Return (X, Y) of the center of cell containing provided text 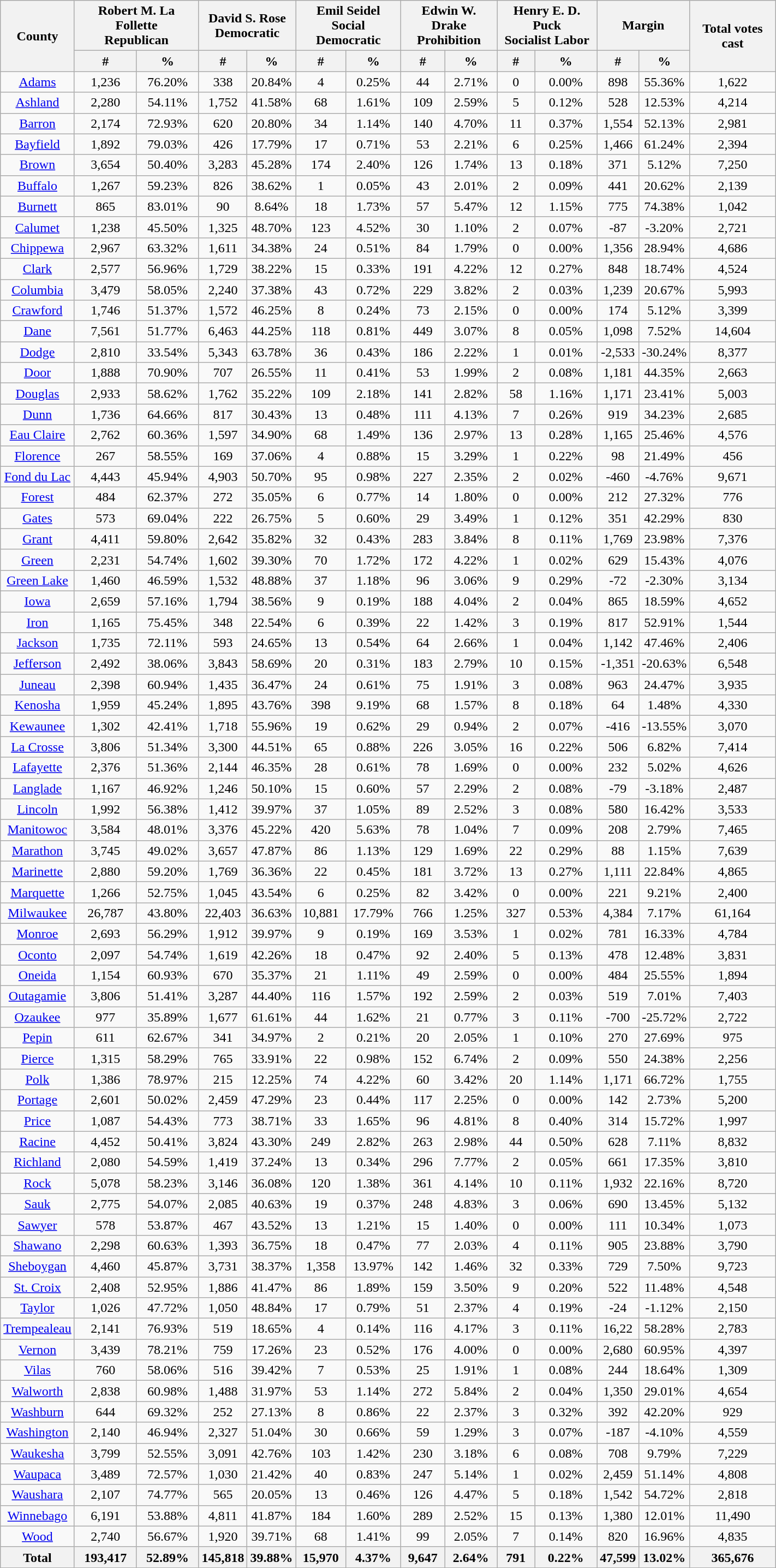
2,140 (105, 1433)
0.10% (566, 1038)
4,784 (733, 934)
Fond du Lac (37, 477)
7,229 (733, 1453)
34.23% (665, 414)
9.19% (373, 705)
Rock (37, 1183)
1.21% (373, 1225)
60.36% (168, 435)
1,992 (105, 809)
Langlade (37, 788)
8.64% (272, 206)
2,487 (733, 788)
4,330 (733, 705)
24.38% (665, 1059)
0.94% (471, 726)
23.41% (665, 394)
99 (423, 1536)
16 (516, 747)
2,601 (105, 1100)
38.37% (272, 1266)
50.02% (168, 1100)
2,231 (105, 560)
35.05% (272, 497)
5.02% (665, 768)
3,654 (105, 165)
60.98% (168, 1391)
1.38% (373, 1183)
Marquette (37, 892)
1,098 (618, 331)
42.29% (665, 518)
1,154 (105, 976)
47.29% (272, 1100)
0.39% (373, 622)
-72 (618, 580)
159 (423, 1287)
2,810 (105, 352)
2,740 (105, 1536)
129 (423, 851)
593 (223, 643)
5.63% (373, 830)
55.36% (665, 82)
4.81% (471, 1121)
16,22 (618, 1329)
3.07% (471, 331)
528 (618, 103)
7.17% (665, 913)
2,376 (105, 768)
230 (423, 1453)
Crawford (37, 311)
3,376 (223, 830)
4,452 (105, 1142)
1,762 (223, 394)
15.43% (665, 560)
Lincoln (37, 809)
44.40% (272, 996)
18.64% (665, 1370)
573 (105, 518)
1,050 (223, 1308)
2.97% (471, 435)
1.73% (373, 206)
12.25% (272, 1079)
Robert M. La FolletteRepublican (136, 26)
72.11% (168, 643)
37.06% (272, 456)
31.97% (272, 1391)
11,490 (733, 1516)
-3.20% (665, 227)
Racine (37, 1142)
29.01% (665, 1391)
4.00% (471, 1350)
136 (423, 435)
74.38% (665, 206)
61,164 (733, 913)
3,399 (733, 311)
1,542 (618, 1495)
2,783 (733, 1329)
26.55% (272, 373)
21.42% (272, 1474)
47.46% (665, 643)
72.57% (168, 1474)
84 (423, 248)
36.75% (272, 1245)
2,150 (733, 1308)
2,240 (223, 290)
2.18% (373, 394)
52.55% (168, 1453)
0.83% (373, 1474)
Juneau (37, 685)
Iron (37, 622)
4,808 (733, 1474)
69.32% (168, 1412)
629 (618, 560)
17.26% (272, 1350)
283 (423, 539)
2,398 (105, 685)
38.06% (168, 664)
1,393 (223, 1245)
60 (423, 1079)
56.29% (168, 934)
1,920 (223, 1536)
7.11% (665, 1142)
4,626 (733, 768)
776 (733, 497)
33.91% (272, 1059)
7,250 (733, 165)
252 (223, 1412)
62.67% (168, 1038)
4,903 (223, 477)
44.35% (665, 373)
4,397 (733, 1350)
620 (223, 123)
39.30% (272, 560)
2,492 (105, 664)
18.74% (665, 269)
565 (223, 1495)
89 (423, 809)
0.20% (566, 1287)
830 (733, 518)
8,720 (733, 1183)
977 (105, 1017)
1,997 (733, 1121)
12.48% (665, 955)
4.17% (471, 1329)
44.51% (272, 747)
3.72% (471, 871)
2,693 (105, 934)
Sawyer (37, 1225)
Pepin (37, 1038)
90 (223, 206)
3,824 (223, 1142)
49 (423, 976)
Florence (37, 456)
92 (423, 955)
1.13% (373, 851)
50.40% (168, 165)
1,238 (105, 227)
7.50% (665, 1266)
0.44% (373, 1100)
1,554 (618, 123)
54.07% (168, 1204)
1,246 (223, 788)
4,524 (733, 269)
98 (618, 456)
117 (423, 1100)
70.90% (168, 373)
2,400 (733, 892)
1.65% (373, 1121)
35.22% (272, 394)
48.84% (272, 1308)
365,676 (733, 1557)
4,384 (618, 913)
1,755 (733, 1079)
-30.24% (665, 352)
3,657 (223, 851)
0.01% (566, 352)
52.75% (168, 892)
2.98% (471, 1142)
3.50% (471, 1287)
3.53% (471, 934)
Total votes cast (733, 36)
36.47% (272, 685)
2,722 (733, 1017)
42.26% (272, 955)
43.54% (272, 892)
65 (321, 747)
-2.30% (665, 580)
75 (423, 685)
898 (618, 82)
456 (733, 456)
Milwaukee (37, 913)
1.72% (373, 560)
Winnebago (37, 1516)
1,073 (733, 1225)
0.86% (373, 1412)
69.04% (168, 518)
781 (618, 934)
1,752 (223, 103)
-1,351 (618, 664)
Pierce (37, 1059)
3.05% (471, 747)
59.80% (168, 539)
-700 (618, 1017)
2,721 (733, 227)
4,576 (733, 435)
39.71% (272, 1536)
23.98% (665, 539)
1.99% (471, 373)
919 (618, 414)
6,548 (733, 664)
56.67% (168, 1536)
Eau Claire (37, 435)
2,080 (105, 1162)
Barron (37, 123)
45.87% (168, 1266)
690 (618, 1204)
52.89% (168, 1557)
5,132 (733, 1204)
628 (618, 1142)
1,239 (618, 290)
Marinette (37, 871)
La Crosse (37, 747)
Iowa (37, 601)
4,559 (733, 1433)
46.25% (272, 311)
58.55% (168, 456)
50.10% (272, 788)
2,880 (105, 871)
Calumet (37, 227)
296 (423, 1162)
Waukesha (37, 1453)
1.79% (471, 248)
1,460 (105, 580)
Lafayette (37, 768)
140 (423, 123)
75.45% (168, 622)
52.13% (665, 123)
1,888 (105, 373)
34.38% (272, 248)
478 (618, 955)
578 (105, 1225)
13.02% (665, 1557)
1.80% (471, 497)
39.88% (272, 1557)
2,174 (105, 123)
47,599 (618, 1557)
229 (423, 290)
54.72% (665, 1495)
152 (423, 1059)
53.88% (168, 1516)
1,619 (223, 955)
26.75% (272, 518)
2,577 (105, 269)
327 (516, 913)
72.93% (168, 123)
145,818 (223, 1557)
1,602 (223, 560)
1.49% (373, 435)
1,718 (223, 726)
Brown (37, 165)
46.94% (168, 1433)
23.88% (665, 1245)
-2,533 (618, 352)
38.62% (272, 186)
1,886 (223, 1287)
51.34% (168, 747)
270 (618, 1038)
1.40% (471, 1225)
20.80% (272, 123)
3,300 (223, 747)
1,236 (105, 82)
6,191 (105, 1516)
3,287 (223, 996)
58.29% (168, 1059)
3,790 (733, 1245)
25.55% (665, 976)
1.05% (373, 809)
38.22% (272, 269)
172 (423, 560)
Emil SeidelSocial Democratic (348, 26)
2.64% (471, 1557)
Sauk (37, 1204)
1,315 (105, 1059)
55.96% (272, 726)
17.35% (665, 1162)
314 (618, 1121)
2,141 (105, 1329)
661 (618, 1162)
18.59% (665, 601)
45.50% (168, 227)
759 (223, 1350)
826 (223, 186)
25 (423, 1370)
Green (37, 560)
59.20% (168, 871)
215 (223, 1079)
39.42% (272, 1370)
1.89% (373, 1287)
7.77% (471, 1162)
3,091 (223, 1453)
2.22% (471, 352)
45.24% (168, 705)
2,933 (105, 394)
351 (618, 518)
1.18% (373, 580)
7,376 (733, 539)
42.41% (168, 726)
1,302 (105, 726)
1.11% (373, 976)
2,097 (105, 955)
48.88% (272, 580)
74.77% (168, 1495)
0.72% (373, 290)
141 (423, 394)
9,723 (733, 1266)
1.62% (373, 1017)
58.62% (168, 394)
4.13% (471, 414)
28.94% (665, 248)
Jefferson (37, 664)
1,466 (618, 144)
-24 (618, 1308)
2,685 (733, 414)
0.28% (566, 435)
1,959 (105, 705)
1.74% (471, 165)
848 (618, 269)
-1.12% (665, 1308)
4,214 (733, 103)
392 (618, 1412)
208 (618, 830)
79.03% (168, 144)
2,659 (105, 601)
1.29% (471, 1433)
Monroe (37, 934)
0.54% (373, 643)
975 (733, 1038)
3,843 (223, 664)
4.52% (373, 227)
2,680 (618, 1350)
707 (223, 373)
123 (321, 227)
1,894 (733, 976)
15.72% (665, 1121)
1,736 (105, 414)
2,642 (223, 539)
221 (618, 892)
3,810 (733, 1162)
Ashland (37, 103)
4,835 (733, 1536)
Green Lake (37, 580)
1,380 (618, 1516)
Chippewa (37, 248)
5,003 (733, 394)
4,460 (105, 1266)
36.63% (272, 913)
4,076 (733, 560)
-4.10% (665, 1433)
580 (618, 809)
2,981 (733, 123)
3,935 (733, 685)
58 (516, 394)
Columbia (37, 290)
398 (321, 705)
Forest (37, 497)
13.97% (373, 1266)
54.59% (168, 1162)
Clark (37, 269)
2,107 (105, 1495)
Kenosha (37, 705)
766 (423, 913)
1.10% (471, 227)
5.84% (471, 1391)
1.60% (373, 1516)
7,561 (105, 331)
929 (733, 1412)
9.79% (665, 1453)
0.48% (373, 414)
1,488 (223, 1391)
88 (618, 851)
183 (423, 664)
449 (423, 331)
15,970 (321, 1557)
3,584 (105, 830)
Shawano (37, 1245)
2.71% (471, 82)
Bayfield (37, 144)
Door (37, 373)
-416 (618, 726)
Henry E. D. PuckSocialist Labor (547, 26)
8,832 (733, 1142)
Walworth (37, 1391)
27.32% (665, 497)
120 (321, 1183)
51.41% (168, 996)
10,881 (321, 913)
20.62% (665, 186)
58.28% (665, 1329)
1,746 (105, 311)
193,417 (105, 1557)
2,838 (105, 1391)
1,895 (223, 705)
1,181 (618, 373)
1,030 (223, 1474)
184 (321, 1516)
3,533 (733, 809)
2,139 (733, 186)
1,266 (105, 892)
361 (423, 1183)
103 (321, 1453)
30.43% (272, 414)
4.37% (373, 1557)
2,298 (105, 1245)
2.73% (665, 1100)
David S. RoseDemocratic (247, 26)
188 (423, 601)
56.96% (168, 269)
963 (618, 685)
775 (618, 206)
181 (423, 871)
1,358 (321, 1266)
348 (223, 622)
516 (223, 1370)
3.49% (471, 518)
4.47% (471, 1495)
24.65% (272, 643)
37.24% (272, 1162)
2.01% (471, 186)
38.56% (272, 601)
0.46% (373, 1495)
4.14% (471, 1183)
43.52% (272, 1225)
3,489 (105, 1474)
1,026 (105, 1308)
41.47% (272, 1287)
2,408 (105, 1287)
Buffalo (37, 186)
118 (321, 331)
1.16% (566, 394)
7.01% (665, 996)
1.61% (373, 103)
1,267 (105, 186)
670 (223, 976)
0.06% (566, 1204)
16.33% (665, 934)
47.87% (272, 851)
0.52% (373, 1350)
2,327 (223, 1433)
42.20% (665, 1412)
263 (423, 1142)
Marathon (37, 851)
-79 (618, 788)
227 (423, 477)
76.20% (168, 82)
2,818 (733, 1495)
22,403 (223, 913)
522 (618, 1287)
6,463 (223, 331)
11.48% (665, 1287)
773 (223, 1121)
0.79% (373, 1308)
Trempealeau (37, 1329)
0.21% (373, 1038)
76.93% (168, 1329)
Waushara (37, 1495)
60.95% (665, 1350)
4.83% (471, 1204)
56.38% (168, 809)
1.46% (471, 1266)
51.14% (665, 1474)
52.91% (665, 622)
24.47% (665, 685)
8,377 (733, 352)
-87 (618, 227)
1,167 (105, 788)
0.15% (566, 664)
-187 (618, 1433)
58.05% (168, 290)
Total (37, 1557)
36 (321, 352)
2.25% (471, 1100)
46.35% (272, 768)
County (37, 36)
45.22% (272, 830)
1,412 (223, 809)
51.36% (168, 768)
-25.72% (665, 1017)
64.66% (168, 414)
2.29% (471, 788)
249 (321, 1142)
222 (223, 518)
25.46% (665, 435)
Washington (37, 1433)
3,439 (105, 1350)
7.52% (665, 331)
66.72% (665, 1079)
Douglas (37, 394)
4,865 (733, 871)
54.11% (168, 103)
-13.55% (665, 726)
Washburn (37, 1412)
Sheboygan (37, 1266)
33 (321, 1121)
70 (321, 560)
0.51% (373, 248)
2.21% (471, 144)
0.62% (373, 726)
7,639 (733, 851)
16.96% (665, 1536)
441 (618, 186)
Outagamie (37, 996)
18.65% (272, 1329)
1.25% (471, 913)
9,671 (733, 477)
40 (321, 1474)
36.36% (272, 871)
760 (105, 1370)
61.61% (272, 1017)
338 (223, 82)
708 (618, 1453)
0.71% (373, 144)
3,731 (223, 1266)
Margin (643, 26)
58.23% (168, 1183)
341 (223, 1038)
22.84% (665, 871)
6.82% (665, 747)
1,544 (733, 622)
Adams (37, 82)
3,146 (223, 1183)
73 (423, 311)
48.01% (168, 830)
247 (423, 1474)
791 (516, 1557)
Polk (37, 1079)
Portage (37, 1100)
1,309 (733, 1370)
1.41% (373, 1536)
4.04% (471, 601)
2.15% (471, 311)
1,597 (223, 435)
2,762 (105, 435)
52.95% (168, 1287)
Oneida (37, 976)
9,647 (423, 1557)
58.69% (272, 664)
82 (423, 892)
3,799 (105, 1453)
5.47% (471, 206)
51 (423, 1308)
45.94% (168, 477)
4,411 (105, 539)
Gates (37, 518)
2.66% (471, 643)
49.02% (168, 851)
48.70% (272, 227)
371 (618, 165)
41.87% (272, 1516)
1,735 (105, 643)
0.32% (566, 1412)
-3.18% (665, 788)
12.53% (665, 103)
191 (423, 269)
53.87% (168, 1225)
74 (321, 1079)
4,686 (733, 248)
43.76% (272, 705)
51.37% (168, 311)
34.90% (272, 435)
5,343 (223, 352)
50.41% (168, 1142)
420 (321, 830)
Dane (37, 331)
Grant (37, 539)
192 (423, 996)
176 (423, 1350)
Vilas (37, 1370)
3,831 (733, 955)
83.01% (168, 206)
1,611 (223, 248)
611 (105, 1038)
1,622 (733, 82)
226 (423, 747)
20.05% (272, 1495)
42.76% (272, 1453)
6.74% (471, 1059)
51.77% (168, 331)
58.06% (168, 1370)
248 (423, 1204)
46.92% (168, 788)
Edwin W. DrakeProhibition (449, 26)
26,787 (105, 913)
2,663 (733, 373)
1,111 (618, 871)
60.63% (168, 1245)
-460 (618, 477)
45.28% (272, 165)
57.16% (168, 601)
729 (618, 1266)
2,085 (223, 1204)
4,652 (733, 601)
0.45% (373, 871)
59 (423, 1433)
1,892 (105, 144)
2,280 (105, 103)
St. Croix (37, 1287)
0.66% (373, 1433)
1,794 (223, 601)
3.84% (471, 539)
-4.76% (665, 477)
3.29% (471, 456)
28 (321, 768)
820 (618, 1536)
186 (423, 352)
Dunn (37, 414)
-20.63% (665, 664)
59.23% (168, 186)
1,045 (223, 892)
78.97% (168, 1079)
62.37% (168, 497)
0.50% (566, 1142)
37.38% (272, 290)
61.24% (665, 144)
1,677 (223, 1017)
41.58% (272, 103)
244 (618, 1370)
1,532 (223, 580)
Kewaunee (37, 726)
Jackson (37, 643)
2,406 (733, 643)
44.25% (272, 331)
14 (423, 497)
27.13% (272, 1412)
35.82% (272, 539)
3.06% (471, 580)
3,134 (733, 580)
5,200 (733, 1100)
3,745 (105, 851)
0.81% (373, 331)
63.78% (272, 352)
506 (618, 747)
22.54% (272, 622)
3,070 (733, 726)
2,775 (105, 1204)
905 (618, 1245)
78.21% (168, 1350)
Vernon (37, 1350)
12.01% (665, 1516)
0.40% (566, 1121)
60.94% (168, 685)
16.42% (665, 809)
212 (618, 497)
27.69% (665, 1038)
3,283 (223, 165)
Taylor (37, 1308)
9.21% (665, 892)
5,078 (105, 1183)
54.43% (168, 1121)
36.08% (272, 1183)
1,419 (223, 1162)
43.80% (168, 913)
33.54% (168, 352)
Waupaca (37, 1474)
13.45% (665, 1204)
51.04% (272, 1433)
426 (223, 144)
1,435 (223, 685)
1.48% (665, 705)
1,932 (618, 1183)
40.63% (272, 1204)
Oconto (37, 955)
267 (105, 456)
2,967 (105, 248)
1,729 (223, 269)
7,465 (733, 830)
1,356 (618, 248)
0.34% (373, 1162)
38.71% (272, 1121)
1,087 (105, 1121)
3.82% (471, 290)
Richland (37, 1162)
1,572 (223, 311)
Manitowoc (37, 830)
10.34% (665, 1225)
3.18% (471, 1453)
50.70% (272, 477)
1,350 (618, 1391)
1,386 (105, 1079)
Burnett (37, 206)
232 (618, 768)
47.72% (168, 1308)
77 (423, 1245)
4,443 (105, 477)
63.32% (168, 248)
1,142 (618, 643)
5.14% (471, 1474)
1,042 (733, 206)
Dodge (37, 352)
0.26% (566, 414)
Price (37, 1121)
60.93% (168, 976)
644 (105, 1412)
Ozaukee (37, 1017)
2,394 (733, 144)
95 (321, 477)
5,993 (733, 290)
467 (223, 1225)
35.37% (272, 976)
765 (223, 1059)
7,403 (733, 996)
1,912 (223, 934)
22.16% (665, 1183)
7,414 (733, 747)
2,144 (223, 768)
2.03% (471, 1245)
1,325 (223, 227)
289 (423, 1516)
1.04% (471, 830)
550 (618, 1059)
20.84% (272, 82)
0.31% (373, 664)
0.24% (373, 311)
34.97% (272, 1038)
34 (321, 123)
4,654 (733, 1391)
21.49% (665, 456)
2,256 (733, 1059)
43.30% (272, 1142)
20.67% (665, 290)
3,479 (105, 290)
0.41% (373, 373)
35.89% (168, 1017)
4.70% (471, 123)
4,811 (223, 1516)
14,604 (733, 331)
4,548 (733, 1287)
2.35% (471, 477)
Wood (37, 1536)
46.59% (168, 580)
